Pinpoint the cell where the given text exists, returning its [x, y] midpoint coordinate. 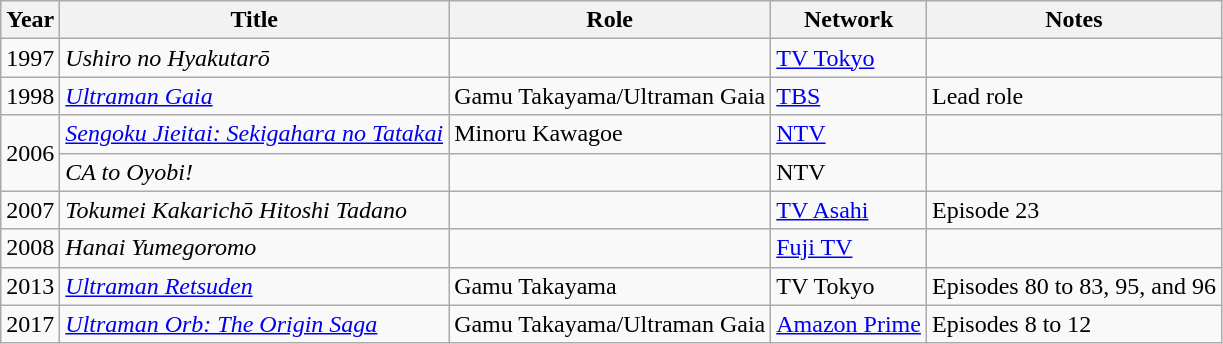
TBS [849, 96]
TV Asahi [849, 210]
Episodes 80 to 83, 95, and 96 [1074, 286]
Tokumei Kakarichō Hitoshi Tadano [254, 210]
1998 [30, 96]
Ultraman Retsuden [254, 286]
Fuji TV [849, 248]
Amazon Prime [849, 324]
Sengoku Jieitai: Sekigahara no Tatakai [254, 134]
Ushiro no Hyakutarō [254, 58]
Notes [1074, 20]
2013 [30, 286]
Ultraman Orb: The Origin Saga [254, 324]
Network [849, 20]
2008 [30, 248]
2006 [30, 153]
Ultraman Gaia [254, 96]
Hanai Yumegoromo [254, 248]
Episodes 8 to 12 [1074, 324]
Minoru Kawagoe [610, 134]
Role [610, 20]
Gamu Takayama [610, 286]
2007 [30, 210]
1997 [30, 58]
2017 [30, 324]
CA to Oyobi! [254, 172]
Lead role [1074, 96]
Episode 23 [1074, 210]
Year [30, 20]
Title [254, 20]
